From the cell containing the given text, extract its center point as [x, y] coordinate. 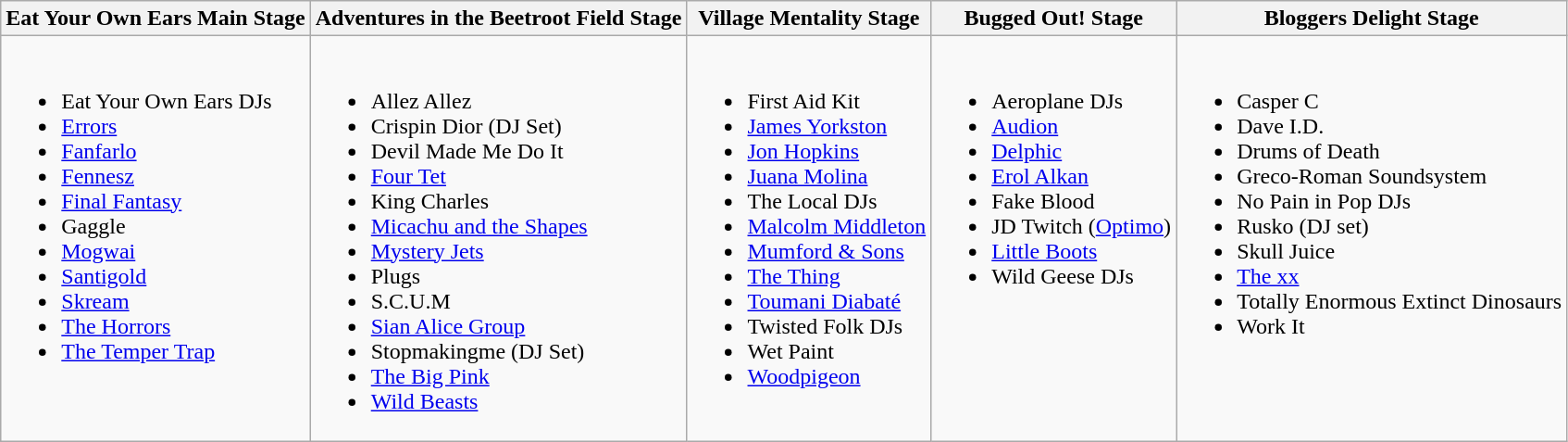
Village Mentality Stage [809, 19]
Bloggers Delight Stage [1372, 19]
Casper CDave I.D.Drums of DeathGreco-Roman SoundsystemNo Pain in Pop DJsRusko (DJ set)Skull JuiceThe xxTotally Enormous Extinct DinosaursWork It [1372, 239]
Eat Your Own Ears DJsErrorsFanfarloFenneszFinal FantasyGaggleMogwaiSantigoldSkreamThe HorrorsThe Temper Trap [156, 239]
Bugged Out! Stage [1053, 19]
Adventures in the Beetroot Field Stage [498, 19]
Aeroplane DJsAudionDelphicErol AlkanFake BloodJD Twitch (Optimo)Little BootsWild Geese DJs [1053, 239]
Eat Your Own Ears Main Stage [156, 19]
